Detect which cell encompasses the target text, then output its (X, Y) center coordinate. 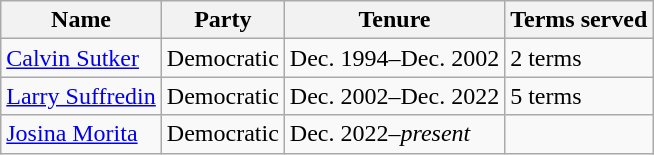
Dec. 1994–Dec. 2002 (394, 58)
Calvin Sutker (82, 58)
Tenure (394, 20)
2 terms (579, 58)
5 terms (579, 96)
Dec. 2022–present (394, 134)
Party (222, 20)
Dec. 2002–Dec. 2022 (394, 96)
Josina Morita (82, 134)
Name (82, 20)
Terms served (579, 20)
Larry Suffredin (82, 96)
